Identify which cell holds the provided text, then report its [X, Y] central coordinate. 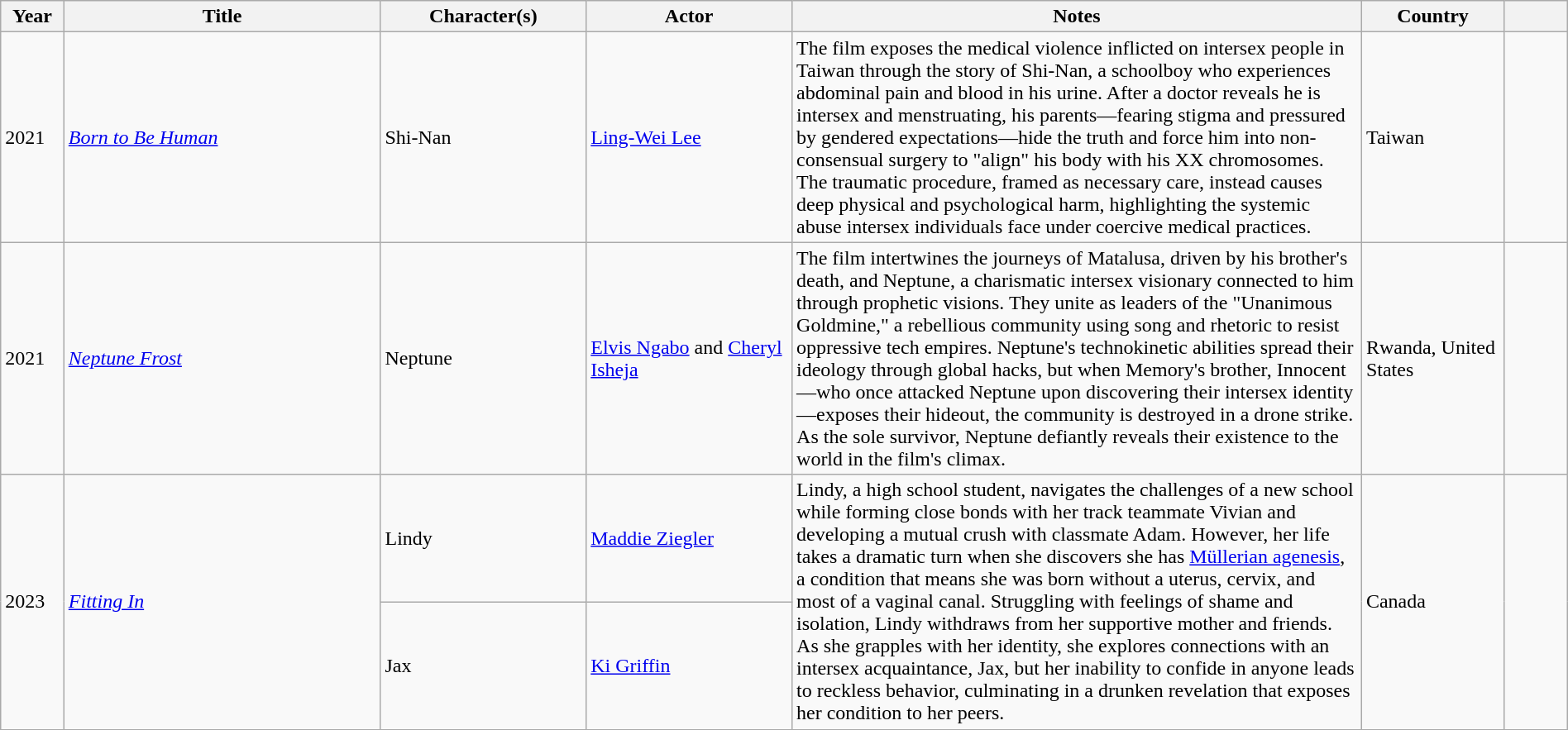
Notes [1077, 17]
Born to Be Human [222, 137]
Actor [690, 17]
Elvis Ngabo and Cheryl Isheja [690, 359]
Ling-Wei Lee [690, 137]
Neptune [483, 359]
Fitting In [222, 602]
Ki Griffin [690, 666]
Character(s) [483, 17]
Lindy [483, 538]
Rwanda, United States [1432, 359]
Country [1432, 17]
Jax [483, 666]
Title [222, 17]
Shi-Nan [483, 137]
Year [33, 17]
Taiwan [1432, 137]
Canada [1432, 602]
Neptune Frost [222, 359]
Maddie Ziegler [690, 538]
2023 [33, 602]
